Return the [X, Y] coordinate for the center point of the cell that contains the specified text.  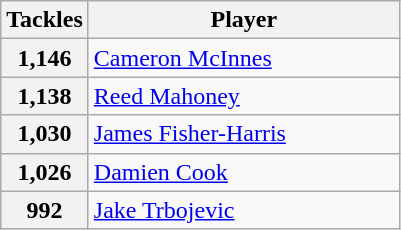
992 [45, 210]
Cameron McInnes [244, 58]
1,146 [45, 58]
Tackles [45, 20]
Reed Mahoney [244, 96]
Damien Cook [244, 172]
Jake Trbojevic [244, 210]
James Fisher-Harris [244, 134]
Player [244, 20]
1,138 [45, 96]
1,026 [45, 172]
1,030 [45, 134]
